Return (x, y) of the center of cell containing provided text 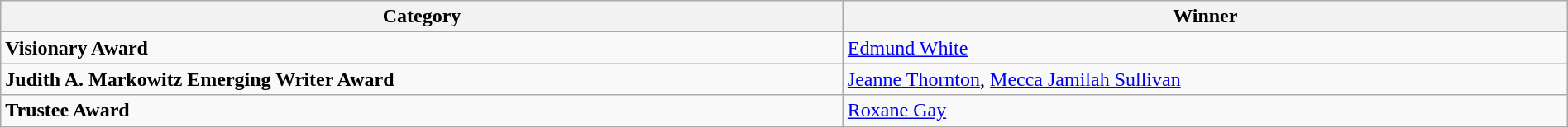
Judith A. Markowitz Emerging Writer Award (422, 79)
Visionary Award (422, 48)
Roxane Gay (1205, 111)
Trustee Award (422, 111)
Jeanne Thornton, Mecca Jamilah Sullivan (1205, 79)
Category (422, 17)
Edmund White (1205, 48)
Winner (1205, 17)
